Pinpoint the cell where the given text exists, returning its (X, Y) midpoint coordinate. 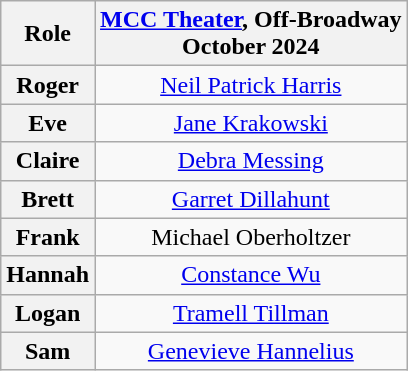
Role (48, 34)
Constance Wu (252, 275)
Roger (48, 85)
MCC Theater, Off-BroadwayOctober 2024 (252, 34)
Hannah (48, 275)
Genevieve Hannelius (252, 351)
Claire (48, 161)
Michael Oberholtzer (252, 237)
Eve (48, 123)
Debra Messing (252, 161)
Sam (48, 351)
Neil Patrick Harris (252, 85)
Brett (48, 199)
Tramell Tillman (252, 313)
Garret Dillahunt (252, 199)
Frank (48, 237)
Jane Krakowski (252, 123)
Logan (48, 313)
